Search for the cell housing the specified text and yield its (X, Y) center coordinate. 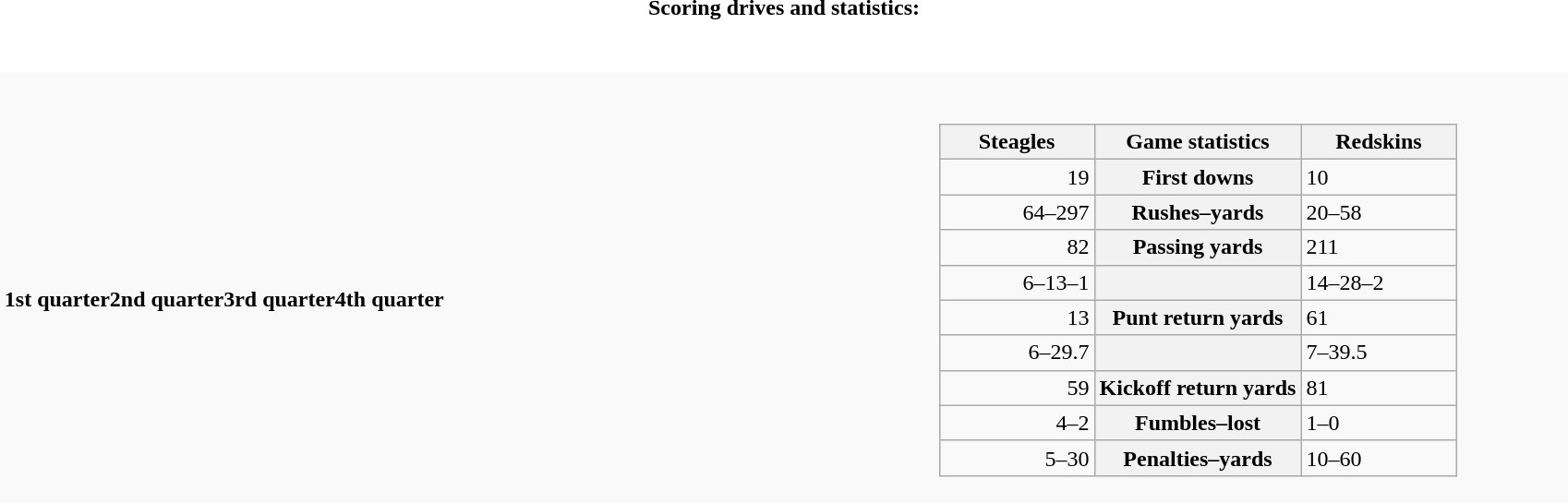
211 (1379, 247)
81 (1379, 388)
Steagles (1017, 142)
Fumbles–lost (1198, 423)
6–13–1 (1017, 282)
Kickoff return yards (1198, 388)
20–58 (1379, 212)
First downs (1198, 177)
Game statistics (1198, 142)
Punt return yards (1198, 317)
10 (1379, 177)
4–2 (1017, 423)
10–60 (1379, 458)
1st quarter2nd quarter3rd quarter4th quarter (416, 288)
7–39.5 (1379, 353)
Redskins (1379, 142)
61 (1379, 317)
Penalties–yards (1198, 458)
59 (1017, 388)
1–0 (1379, 423)
82 (1017, 247)
Rushes–yards (1198, 212)
64–297 (1017, 212)
6–29.7 (1017, 353)
13 (1017, 317)
14–28–2 (1379, 282)
19 (1017, 177)
5–30 (1017, 458)
Passing yards (1198, 247)
